Find where the given text appears and provide that cell's center as (x, y) coordinate. 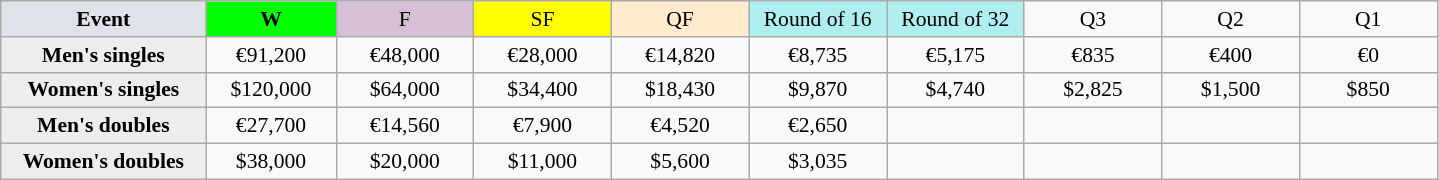
$1,500 (1231, 90)
€91,200 (271, 55)
$120,000 (271, 90)
Round of 16 (818, 19)
€2,650 (818, 126)
€835 (1093, 55)
Women's doubles (104, 162)
Q1 (1368, 19)
€4,520 (680, 126)
€7,900 (543, 126)
$38,000 (271, 162)
€5,175 (955, 55)
$5,600 (680, 162)
F (405, 19)
$11,000 (543, 162)
€14,560 (405, 126)
Event (104, 19)
$2,825 (1093, 90)
€14,820 (680, 55)
€28,000 (543, 55)
€0 (1368, 55)
$4,740 (955, 90)
QF (680, 19)
$3,035 (818, 162)
Men's doubles (104, 126)
€48,000 (405, 55)
$20,000 (405, 162)
$850 (1368, 90)
$34,400 (543, 90)
$9,870 (818, 90)
$18,430 (680, 90)
Women's singles (104, 90)
€27,700 (271, 126)
W (271, 19)
Men's singles (104, 55)
$64,000 (405, 90)
€8,735 (818, 55)
€400 (1231, 55)
Round of 32 (955, 19)
Q3 (1093, 19)
SF (543, 19)
Q2 (1231, 19)
